Capture the cell that displays the provided text and extract its [X, Y] central coordinate. 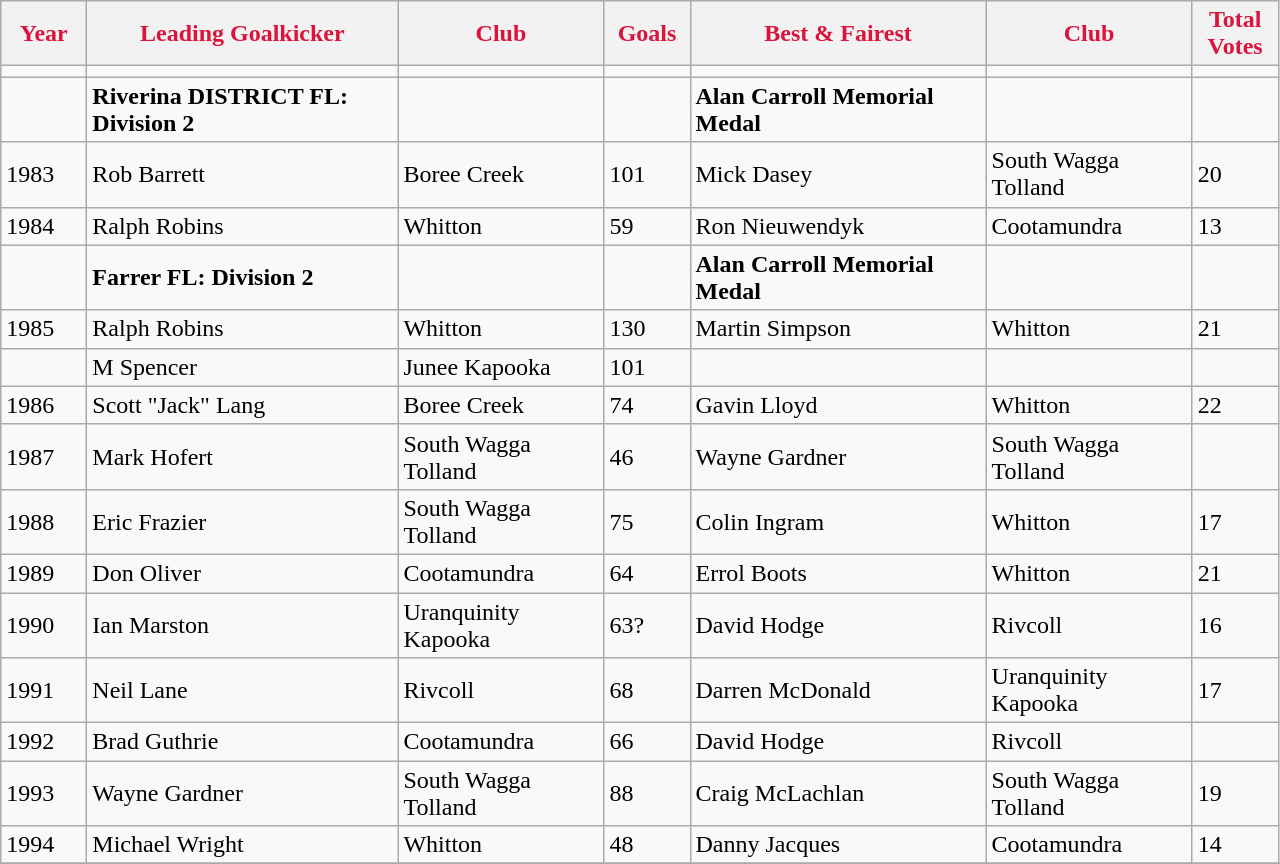
64 [647, 573]
Brad Guthrie [242, 742]
1991 [44, 690]
74 [647, 405]
Don Oliver [242, 573]
1984 [44, 226]
59 [647, 226]
Leading Goalkicker [242, 34]
1983 [44, 174]
M Spencer [242, 367]
Martin Simpson [838, 329]
16 [1235, 624]
22 [1235, 405]
Scott "Jack" Lang [242, 405]
Danny Jacques [838, 845]
Total Votes [1235, 34]
Michael Wright [242, 845]
14 [1235, 845]
1993 [44, 794]
46 [647, 456]
Craig McLachlan [838, 794]
66 [647, 742]
19 [1235, 794]
88 [647, 794]
Neil Lane [242, 690]
48 [647, 845]
Riverina DISTRICT FL: Division 2 [242, 110]
Goals [647, 34]
1990 [44, 624]
Junee Kapooka [501, 367]
130 [647, 329]
Rob Barrett [242, 174]
75 [647, 522]
Year [44, 34]
Gavin Lloyd [838, 405]
Ian Marston [242, 624]
Mark Hofert [242, 456]
Darren McDonald [838, 690]
1994 [44, 845]
Farrer FL: Division 2 [242, 278]
Errol Boots [838, 573]
Eric Frazier [242, 522]
1992 [44, 742]
1986 [44, 405]
13 [1235, 226]
1988 [44, 522]
63? [647, 624]
1989 [44, 573]
68 [647, 690]
Ron Nieuwendyk [838, 226]
Mick Dasey [838, 174]
1987 [44, 456]
Best & Fairest [838, 34]
1985 [44, 329]
20 [1235, 174]
Colin Ingram [838, 522]
